Scan for the cell matching the given text and deliver its (X, Y) coordinate at center. 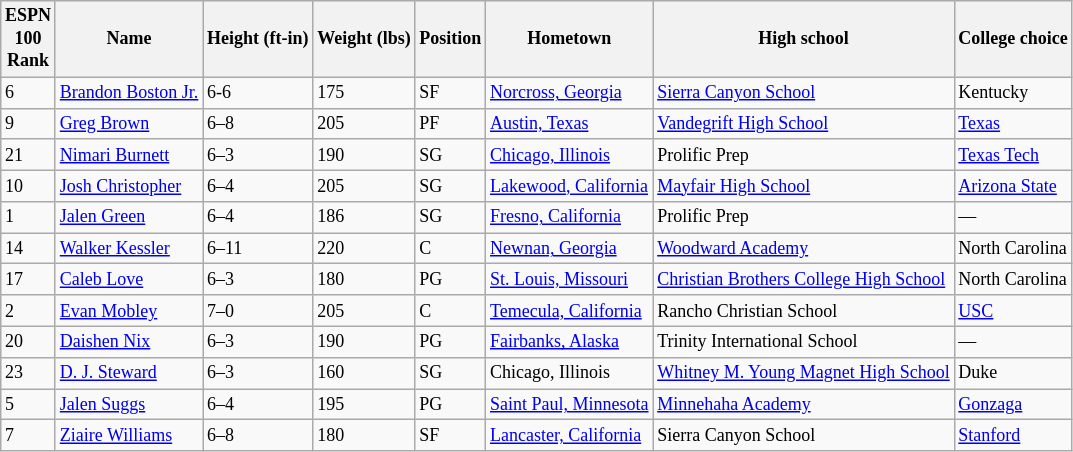
Arizona State (1013, 186)
Texas (1013, 124)
6-6 (258, 92)
Daishen Nix (128, 342)
High school (804, 39)
9 (28, 124)
Woodward Academy (804, 248)
Duke (1013, 372)
Hometown (570, 39)
6 (28, 92)
175 (364, 92)
Texas Tech (1013, 154)
Minnehaha Academy (804, 404)
Temecula, California (570, 310)
ESPN 100 Rank (28, 39)
Greg Brown (128, 124)
10 (28, 186)
Gonzaga (1013, 404)
Norcross, Georgia (570, 92)
6–11 (258, 248)
23 (28, 372)
USC (1013, 310)
20 (28, 342)
Saint Paul, Minnesota (570, 404)
College choice (1013, 39)
Lakewood, California (570, 186)
7–0 (258, 310)
Lancaster, California (570, 436)
Rancho Christian School (804, 310)
17 (28, 280)
Jalen Suggs (128, 404)
Whitney M. Young Magnet High School (804, 372)
Kentucky (1013, 92)
Nimari Burnett (128, 154)
Evan Mobley (128, 310)
Weight (lbs) (364, 39)
2 (28, 310)
D. J. Steward (128, 372)
Fairbanks, Alaska (570, 342)
220 (364, 248)
Brandon Boston Jr. (128, 92)
Height (ft-in) (258, 39)
Caleb Love (128, 280)
7 (28, 436)
Stanford (1013, 436)
21 (28, 154)
Mayfair High School (804, 186)
Christian Brothers College High School (804, 280)
Position (450, 39)
Vandegrift High School (804, 124)
Austin, Texas (570, 124)
Ziaire Williams (128, 436)
St. Louis, Missouri (570, 280)
Newnan, Georgia (570, 248)
Walker Kessler (128, 248)
195 (364, 404)
160 (364, 372)
5 (28, 404)
Name (128, 39)
186 (364, 218)
14 (28, 248)
PF (450, 124)
Trinity International School (804, 342)
Fresno, California (570, 218)
Josh Christopher (128, 186)
Jalen Green (128, 218)
1 (28, 218)
